Detect which cell encompasses the target text, then output its (X, Y) center coordinate. 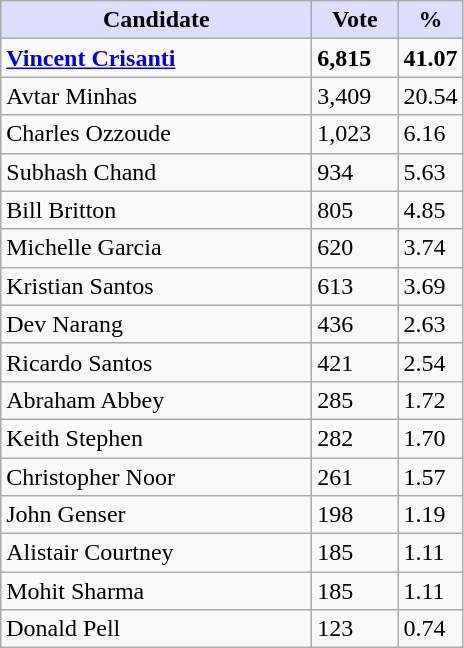
1.57 (430, 477)
282 (355, 438)
1,023 (355, 134)
3.74 (430, 248)
6,815 (355, 58)
3.69 (430, 286)
Avtar Minhas (156, 96)
436 (355, 324)
198 (355, 515)
Vincent Crisanti (156, 58)
Candidate (156, 20)
Abraham Abbey (156, 400)
805 (355, 210)
6.16 (430, 134)
% (430, 20)
0.74 (430, 629)
123 (355, 629)
Charles Ozzoude (156, 134)
Dev Narang (156, 324)
20.54 (430, 96)
Kristian Santos (156, 286)
Keith Stephen (156, 438)
Bill Britton (156, 210)
5.63 (430, 172)
41.07 (430, 58)
1.70 (430, 438)
Christopher Noor (156, 477)
John Genser (156, 515)
Mohit Sharma (156, 591)
1.19 (430, 515)
Subhash Chand (156, 172)
Ricardo Santos (156, 362)
934 (355, 172)
1.72 (430, 400)
Vote (355, 20)
Donald Pell (156, 629)
3,409 (355, 96)
4.85 (430, 210)
2.54 (430, 362)
2.63 (430, 324)
613 (355, 286)
261 (355, 477)
Michelle Garcia (156, 248)
Alistair Courtney (156, 553)
620 (355, 248)
421 (355, 362)
285 (355, 400)
